Scan for the cell matching the given text and deliver its (X, Y) coordinate at center. 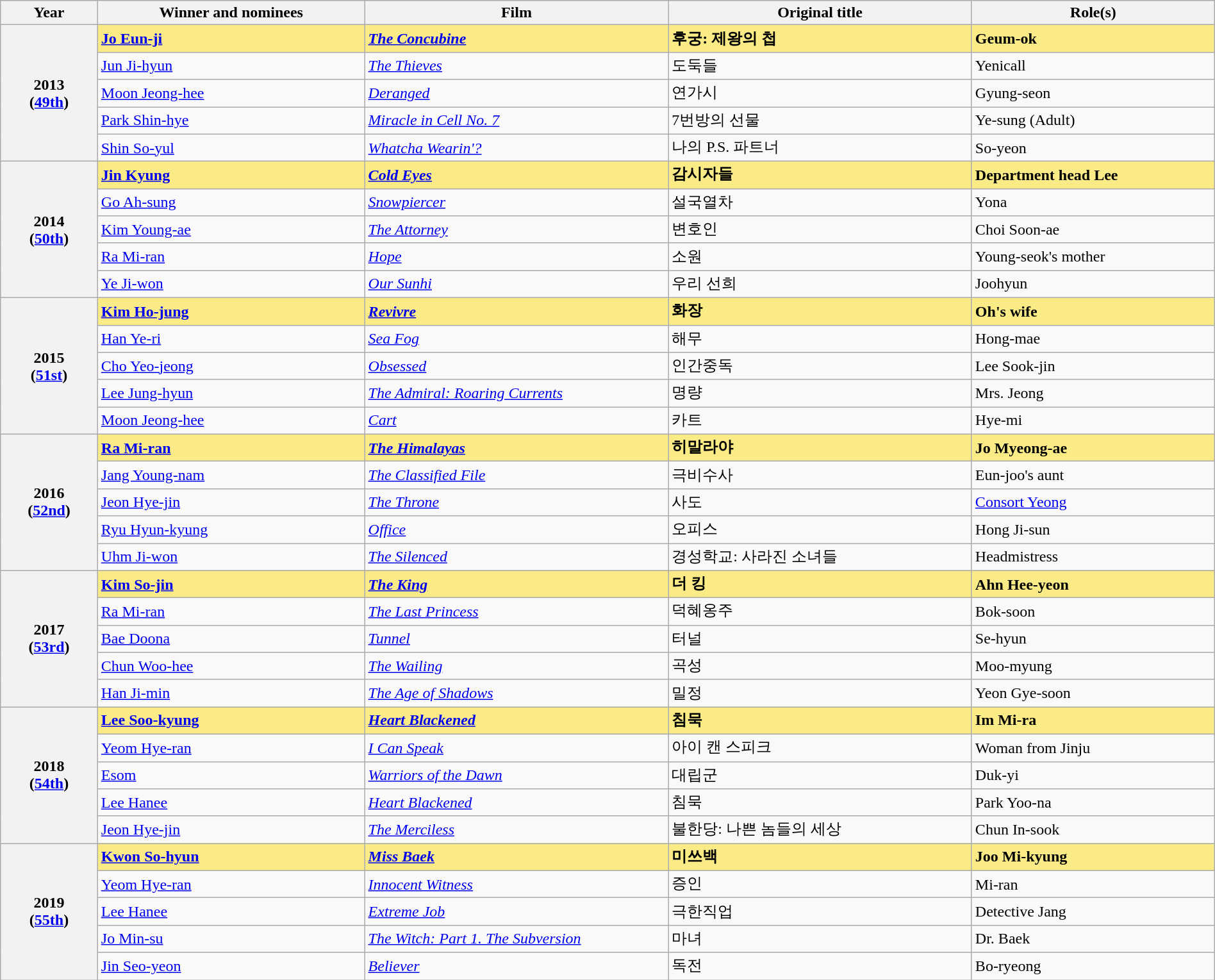
Kim So-jin (231, 585)
히말라야 (820, 447)
Yona (1093, 203)
Se-hyun (1093, 638)
Kim Young-ae (231, 229)
Cart (517, 420)
Kwon So-hyun (231, 858)
Film (517, 13)
Bo-ryeong (1093, 967)
2017(53rd) (49, 638)
미쓰백 (820, 858)
Sea Fog (517, 338)
Geum-ok (1093, 38)
Cold Eyes (517, 176)
2014(50th) (49, 229)
Lee Jung-hyun (231, 394)
아이 캔 스피크 (820, 747)
경성학교: 사라진 소녀들 (820, 558)
Department head Lee (1093, 176)
So-yeon (1093, 147)
The King (517, 585)
증인 (820, 884)
Believer (517, 967)
2019(55th) (49, 911)
Hong Ji-sun (1093, 529)
Mrs. Jeong (1093, 394)
불한당: 나쁜 놈들의 세상 (820, 829)
Role(s) (1093, 13)
7번방의 선물 (820, 120)
곡성 (820, 667)
Young-seok's mother (1093, 256)
Our Sunhi (517, 285)
Jo Min-su (231, 938)
Jin Kyung (231, 176)
The Attorney (517, 229)
Revivre (517, 311)
카트 (820, 420)
Lee Soo-kyung (231, 720)
Gyung-seon (1093, 94)
명량 (820, 394)
Jang Young-nam (231, 476)
우리 선희 (820, 285)
나의 P.S. 파트너 (820, 147)
2016(52nd) (49, 502)
설국열차 (820, 203)
덕혜옹주 (820, 611)
Hye-mi (1093, 420)
Cho Yeo-jeong (231, 367)
Original title (820, 13)
Eun-joo's aunt (1093, 476)
Mi-ran (1093, 884)
The Last Princess (517, 611)
Lee Sook-jin (1093, 367)
The Admiral: Roaring Currents (517, 394)
대립군 (820, 776)
해무 (820, 338)
후궁: 제왕의 첩 (820, 38)
The Witch: Part 1. The Subversion (517, 938)
Bok-soon (1093, 611)
2015(51st) (49, 365)
Snowpiercer (517, 203)
Han Ji-min (231, 693)
극비수사 (820, 476)
오피스 (820, 529)
Esom (231, 776)
사도 (820, 502)
Yeon Gye-soon (1093, 693)
The Classified File (517, 476)
Deranged (517, 94)
독전 (820, 967)
The Age of Shadows (517, 693)
2013(49th) (49, 94)
Oh's wife (1093, 311)
Extreme Job (517, 911)
더 킹 (820, 585)
The Thieves (517, 65)
Woman from Jinju (1093, 747)
Shin So-yul (231, 147)
Winner and nominees (231, 13)
변호인 (820, 229)
Year (49, 13)
The Silenced (517, 558)
화장 (820, 311)
Obsessed (517, 367)
Hong-mae (1093, 338)
Joohyun (1093, 285)
Chun Woo-hee (231, 667)
Kim Ho-jung (231, 311)
Hope (517, 256)
Moo-myung (1093, 667)
마녀 (820, 938)
The Concubine (517, 38)
2018(54th) (49, 776)
Joo Mi-kyung (1093, 858)
Go Ah-sung (231, 203)
Jo Eun-ji (231, 38)
Chun In-sook (1093, 829)
인간중독 (820, 367)
Yenicall (1093, 65)
Jun Ji-hyun (231, 65)
Whatcha Wearin'? (517, 147)
Ahn Hee-yeon (1093, 585)
Consort Yeong (1093, 502)
밀정 (820, 693)
Bae Doona (231, 638)
Innocent Witness (517, 884)
Ye Ji-won (231, 285)
Ryu Hyun-kyung (231, 529)
극한직업 (820, 911)
도둑들 (820, 65)
Duk-yi (1093, 776)
The Wailing (517, 667)
Miracle in Cell No. 7 (517, 120)
Ye-sung (Adult) (1093, 120)
Im Mi-ra (1093, 720)
Warriors of the Dawn (517, 776)
The Himalayas (517, 447)
Park Yoo-na (1093, 802)
Headmistress (1093, 558)
Dr. Baek (1093, 938)
터널 (820, 638)
Detective Jang (1093, 911)
Uhm Ji-won (231, 558)
Jo Myeong-ae (1093, 447)
I Can Speak (517, 747)
연가시 (820, 94)
Han Ye-ri (231, 338)
Choi Soon-ae (1093, 229)
소원 (820, 256)
The Throne (517, 502)
Miss Baek (517, 858)
Office (517, 529)
Park Shin-hye (231, 120)
Tunnel (517, 638)
Jin Seo-yeon (231, 967)
감시자들 (820, 176)
The Merciless (517, 829)
